Detect which cell encompasses the target text, then output its (x, y) center coordinate. 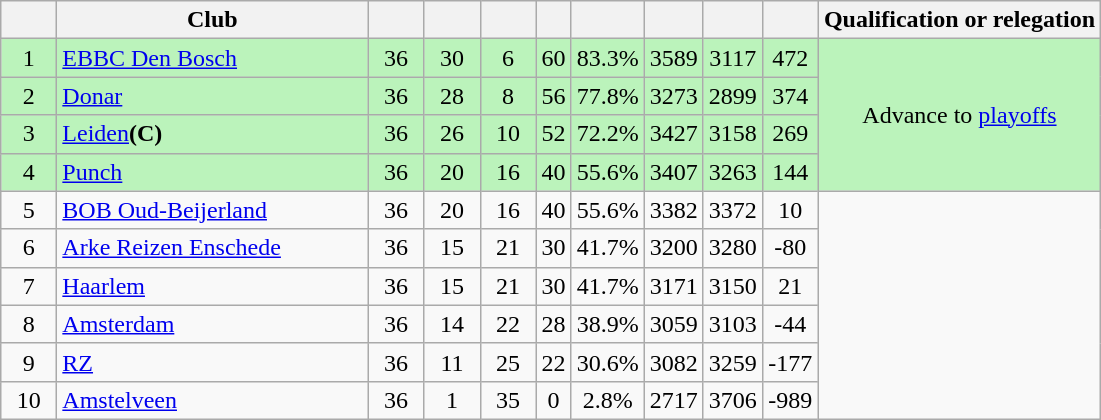
472 (790, 58)
25 (508, 362)
Arke Reizen Enschede (212, 248)
3273 (674, 96)
77.8% (608, 96)
52 (554, 134)
7 (29, 286)
3 (29, 134)
3103 (732, 324)
269 (790, 134)
4 (29, 172)
0 (554, 400)
Qualification or relegation (959, 20)
Haarlem (212, 286)
3259 (732, 362)
3171 (674, 286)
3059 (674, 324)
14 (452, 324)
3706 (732, 400)
EBBC Den Bosch (212, 58)
2717 (674, 400)
144 (790, 172)
3280 (732, 248)
Advance to playoffs (959, 115)
Donar (212, 96)
3407 (674, 172)
-80 (790, 248)
5 (29, 210)
3150 (732, 286)
-44 (790, 324)
Club (212, 20)
Amstelveen (212, 400)
9 (29, 362)
26 (452, 134)
72.2% (608, 134)
RZ (212, 362)
3117 (732, 58)
-989 (790, 400)
Leiden(C) (212, 134)
60 (554, 58)
3372 (732, 210)
35 (508, 400)
Punch (212, 172)
-177 (790, 362)
3427 (674, 134)
30.6% (608, 362)
2.8% (608, 400)
11 (452, 362)
3382 (674, 210)
BOB Oud-Beijerland (212, 210)
3589 (674, 58)
2899 (732, 96)
56 (554, 96)
83.3% (608, 58)
3263 (732, 172)
374 (790, 96)
Amsterdam (212, 324)
3158 (732, 134)
3200 (674, 248)
2 (29, 96)
3082 (674, 362)
38.9% (608, 324)
